Return the [X, Y] coordinate for the center point of the cell that contains the specified text.  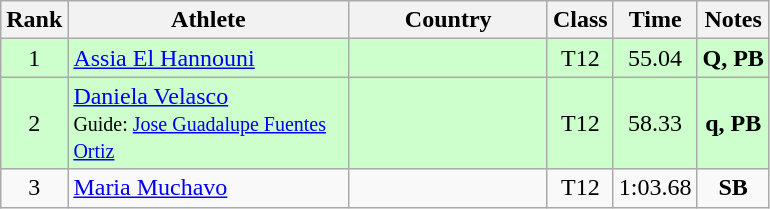
q, PB [733, 123]
SB [733, 188]
Rank [34, 20]
3 [34, 188]
Country [448, 20]
Athlete [208, 20]
Daniela VelascoGuide: Jose Guadalupe Fuentes Ortiz [208, 123]
2 [34, 123]
55.04 [655, 58]
Q, PB [733, 58]
Class [580, 20]
Time [655, 20]
1:03.68 [655, 188]
Notes [733, 20]
Assia El Hannouni [208, 58]
Maria Muchavo [208, 188]
1 [34, 58]
58.33 [655, 123]
